From the cell containing the given text, extract its center point as (x, y) coordinate. 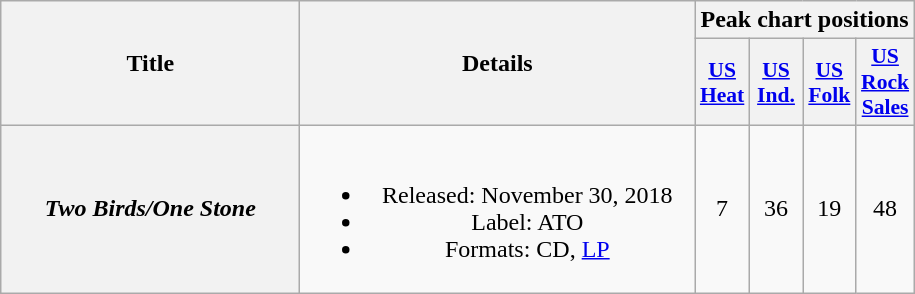
36 (776, 208)
19 (830, 208)
Peak chart positions (804, 20)
Released: November 30, 2018Label: ATOFormats: CD, LP (498, 208)
USInd. (776, 82)
Details (498, 64)
USRockSales (885, 82)
48 (885, 208)
Title (150, 64)
7 (722, 208)
Two Birds/One Stone (150, 208)
USHeat (722, 82)
USFolk (830, 82)
